Detect which cell encompasses the target text, then output its [X, Y] center coordinate. 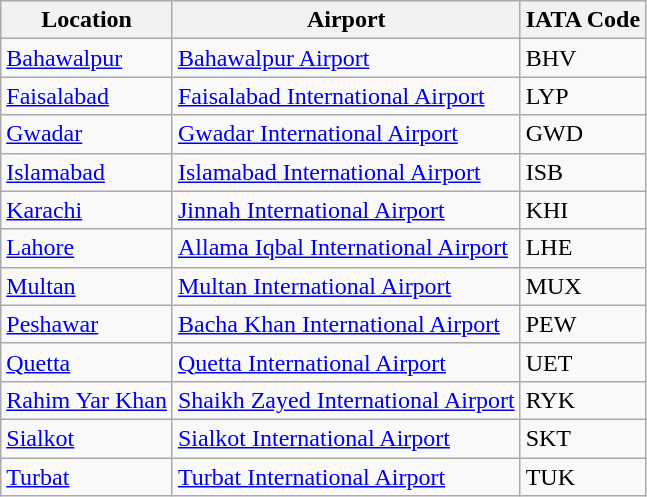
Bacha Khan International Airport [346, 324]
IATA Code [583, 20]
Multan [87, 286]
GWD [583, 134]
Faisalabad [87, 96]
ISB [583, 172]
Lahore [87, 248]
Sialkot [87, 438]
SKT [583, 438]
Multan International Airport [346, 286]
Turbat International Airport [346, 477]
MUX [583, 286]
Sialkot International Airport [346, 438]
PEW [583, 324]
Peshawar [87, 324]
Islamabad [87, 172]
Islamabad International Airport [346, 172]
Gwadar [87, 134]
Bahawalpur Airport [346, 58]
Jinnah International Airport [346, 210]
Rahim Yar Khan [87, 400]
Quetta [87, 362]
KHI [583, 210]
Gwadar International Airport [346, 134]
BHV [583, 58]
TUK [583, 477]
Allama Iqbal International Airport [346, 248]
Turbat [87, 477]
Bahawalpur [87, 58]
Location [87, 20]
Quetta International Airport [346, 362]
RYK [583, 400]
Faisalabad International Airport [346, 96]
LHE [583, 248]
UET [583, 362]
Karachi [87, 210]
LYP [583, 96]
Airport [346, 20]
Shaikh Zayed International Airport [346, 400]
